Provide the [x, y] coordinate of the cell's center where the given text is located.  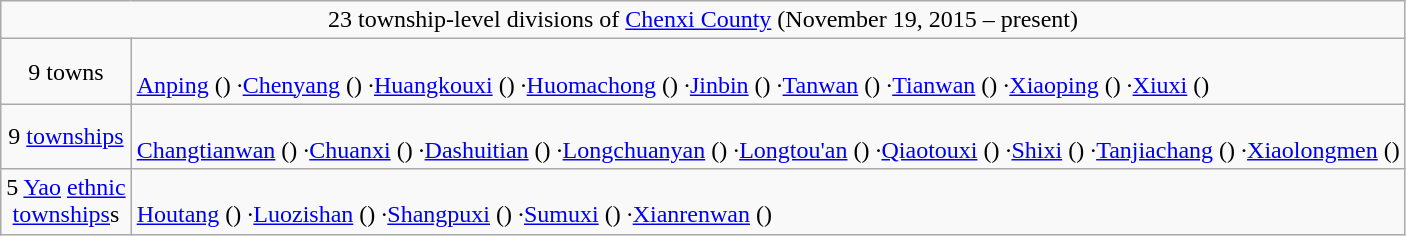
Houtang () ·Luozishan () ·Shangpuxi () ·Sumuxi () ·Xianrenwan () [768, 202]
23 township-level divisions of Chenxi County (November 19, 2015 – present) [703, 20]
Changtianwan () ·Chuanxi () ·Dashuitian () ·Longchuanyan () ·Longtou'an () ·Qiaotouxi () ·Shixi () ·Tanjiachang () ·Xiaolongmen () [768, 136]
9 towns [66, 72]
Anping () ·Chenyang () ·Huangkouxi () ·Huomachong () ·Jinbin () ·Tanwan () ·Tianwan () ·Xiaoping () ·Xiuxi () [768, 72]
9 townships [66, 136]
5 Yao ethnic townshipss [66, 202]
